Detect which cell encompasses the target text, then output its (X, Y) center coordinate. 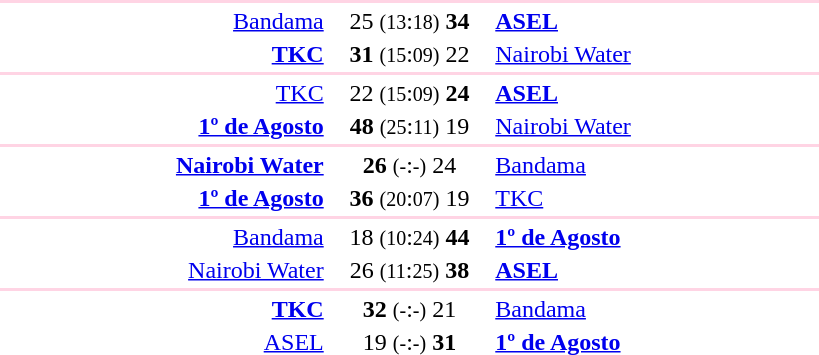
18 (10:24) 44 (410, 237)
26 (-:-) 24 (410, 165)
22 (15:09) 24 (410, 93)
26 (11:25) 38 (410, 270)
25 (13:18) 34 (410, 21)
48 (25:11) 19 (410, 126)
31 (15:09) 22 (410, 54)
36 (20:07) 19 (410, 198)
32 (-:-) 21 (410, 309)
